Provide the (X, Y) coordinate of the cell's center where the given text is located.  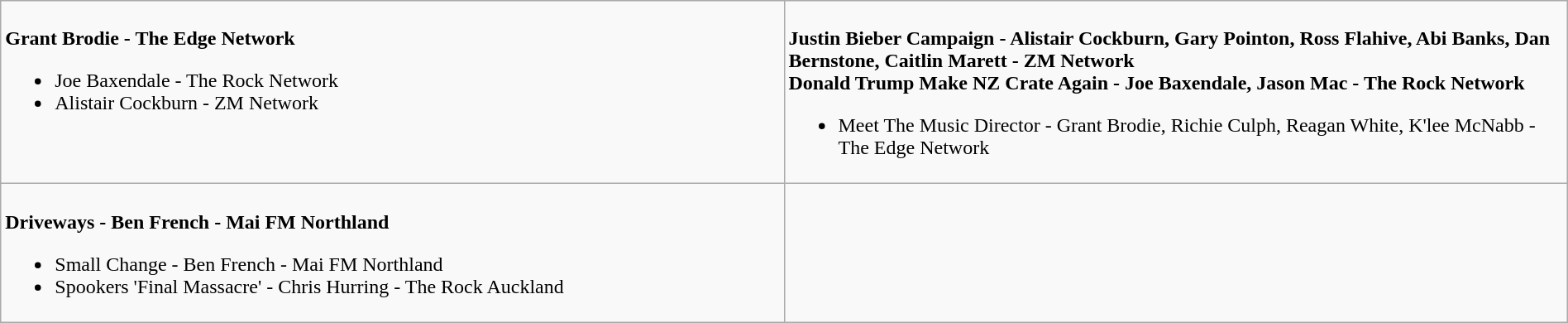
Grant Brodie - The Edge NetworkJoe Baxendale - The Rock NetworkAlistair Cockburn - ZM Network (392, 93)
Driveways - Ben French - Mai FM NorthlandSmall Change - Ben French - Mai FM NorthlandSpookers 'Final Massacre' - Chris Hurring - The Rock Auckland (392, 253)
